Extract the (x, y) coordinate from the center of the cell holding the provided text.  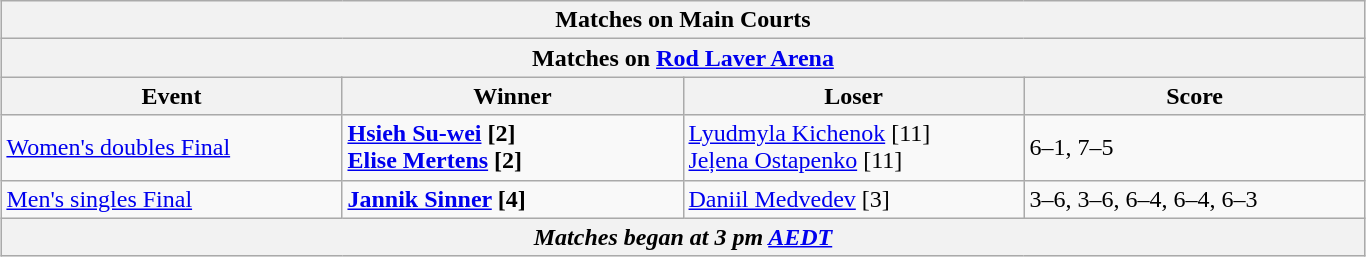
Hsieh Su-wei [2] Elise Mertens [2] (512, 148)
Event (172, 96)
Women's doubles Final (172, 148)
Men's singles Final (172, 199)
3–6, 3–6, 6–4, 6–4, 6–3 (1194, 199)
Jannik Sinner [4] (512, 199)
Lyudmyla Kichenok [11] Jeļena Ostapenko [11] (854, 148)
Loser (854, 96)
Daniil Medvedev [3] (854, 199)
Matches on Main Courts (683, 20)
6–1, 7–5 (1194, 148)
Winner (512, 96)
Matches on Rod Laver Arena (683, 58)
Score (1194, 96)
Matches began at 3 pm AEDT (683, 237)
